Scan for the cell matching the given text and deliver its (x, y) coordinate at center. 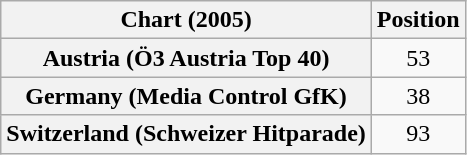
38 (418, 96)
53 (418, 58)
Switzerland (Schweizer Hitparade) (186, 134)
Position (418, 20)
93 (418, 134)
Austria (Ö3 Austria Top 40) (186, 58)
Chart (2005) (186, 20)
Germany (Media Control GfK) (186, 96)
